Pinpoint the cell where the given text exists, returning its (X, Y) midpoint coordinate. 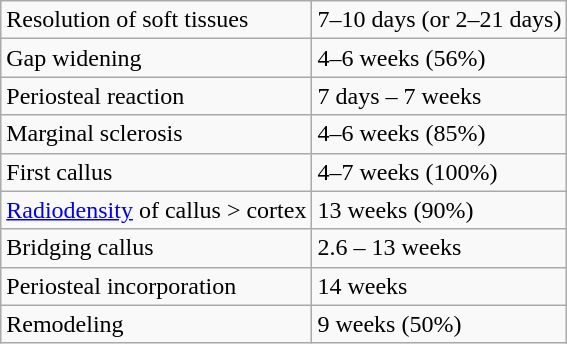
First callus (156, 172)
Marginal sclerosis (156, 134)
Remodeling (156, 324)
7 days – 7 weeks (440, 96)
Resolution of soft tissues (156, 20)
Radiodensity of callus > cortex (156, 210)
4–6 weeks (56%) (440, 58)
14 weeks (440, 286)
7–10 days (or 2–21 days) (440, 20)
2.6 – 13 weeks (440, 248)
4–7 weeks (100%) (440, 172)
Bridging callus (156, 248)
4–6 weeks (85%) (440, 134)
Gap widening (156, 58)
Periosteal reaction (156, 96)
13 weeks (90%) (440, 210)
9 weeks (50%) (440, 324)
Periosteal incorporation (156, 286)
